Return (x, y) of the center of cell containing provided text 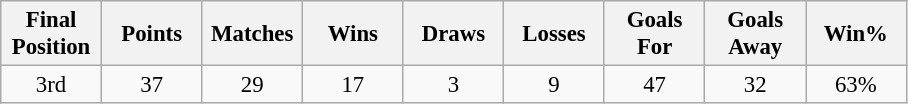
37 (152, 85)
47 (654, 85)
Points (152, 34)
Wins (354, 34)
17 (354, 85)
Goals Away (756, 34)
Draws (454, 34)
32 (756, 85)
Goals For (654, 34)
63% (856, 85)
9 (554, 85)
29 (252, 85)
Final Position (52, 34)
3 (454, 85)
3rd (52, 85)
Win% (856, 34)
Matches (252, 34)
Losses (554, 34)
